Identify which cell holds the provided text, then report its (X, Y) central coordinate. 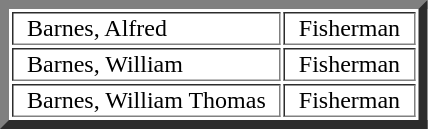
Barnes, Alfred (146, 28)
Barnes, William Thomas (146, 100)
Barnes, William (146, 64)
